Output the [X, Y] coordinate of the center of the cell containing the given text.  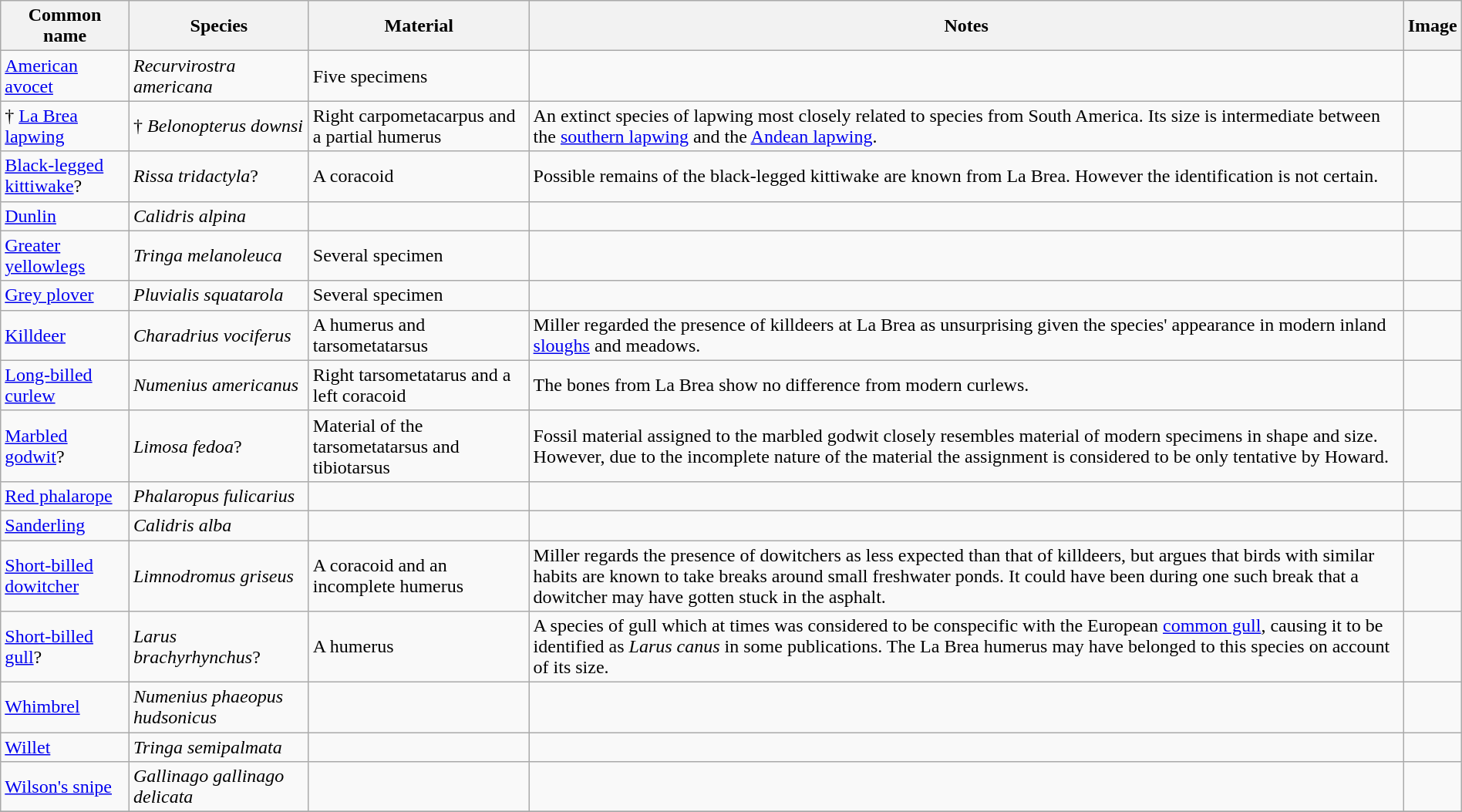
Charadrius vociferus [219, 335]
Material [419, 26]
Right carpometacarpus and a partial humerus [419, 126]
Possible remains of the black-legged kittiwake are known from La Brea. However the identification is not certain. [966, 176]
Larus brachyrhynchus? [219, 647]
Notes [966, 26]
Right tarsometatarus and a left coracoid [419, 386]
† La Brea lapwing [65, 126]
The bones from La Brea show no difference from modern curlews. [966, 386]
Recurvirostra americana [219, 76]
Sanderling [65, 525]
A coracoid [419, 176]
Limosa fedoa? [219, 446]
† Belonopterus downsi [219, 126]
Species [219, 26]
Pluvialis squatarola [219, 295]
Calidris alba [219, 525]
Black-legged kittiwake? [65, 176]
American avocet [65, 76]
Dunlin [65, 216]
Grey plover [65, 295]
A coracoid and an incomplete humerus [419, 575]
Image [1433, 26]
Gallinago gallinago delicata [219, 787]
Whimbrel [65, 708]
Red phalarope [65, 496]
Wilson's snipe [65, 787]
Common name [65, 26]
Calidris alpina [219, 216]
Long-billed curlew [65, 386]
Phalaropus fulicarius [219, 496]
Material of the tarsometatarsus and tibiotarsus [419, 446]
A humerus and tarsometatarsus [419, 335]
Tringa semipalmata [219, 747]
A humerus [419, 647]
Willet [65, 747]
Five specimens [419, 76]
Killdeer [65, 335]
Numenius phaeopus hudsonicus [219, 708]
Miller regarded the presence of killdeers at La Brea as unsurprising given the species' appearance in modern inland sloughs and meadows. [966, 335]
Greater yellowlegs [65, 256]
Rissa tridactyla? [219, 176]
Numenius americanus [219, 386]
Short-billed gull? [65, 647]
Tringa melanoleuca [219, 256]
Marbled godwit? [65, 446]
Short-billed dowitcher [65, 575]
Limnodromus griseus [219, 575]
